Capture the cell that displays the provided text and extract its (x, y) central coordinate. 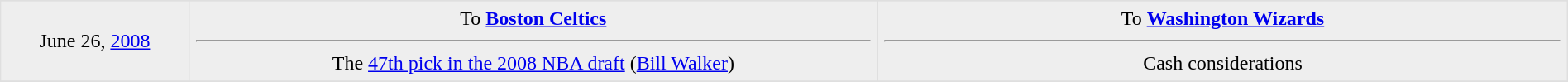
To Boston CelticsThe 47th pick in the 2008 NBA draft (Bill Walker) (533, 41)
June 26, 2008 (94, 41)
To Washington WizardsCash considerations (1223, 41)
